Return the [x, y] coordinate for the center point of the cell that contains the specified text.  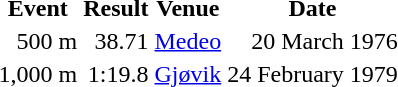
38.71 [116, 41]
Medeo [188, 41]
